Pinpoint the cell where the given text exists, returning its (x, y) midpoint coordinate. 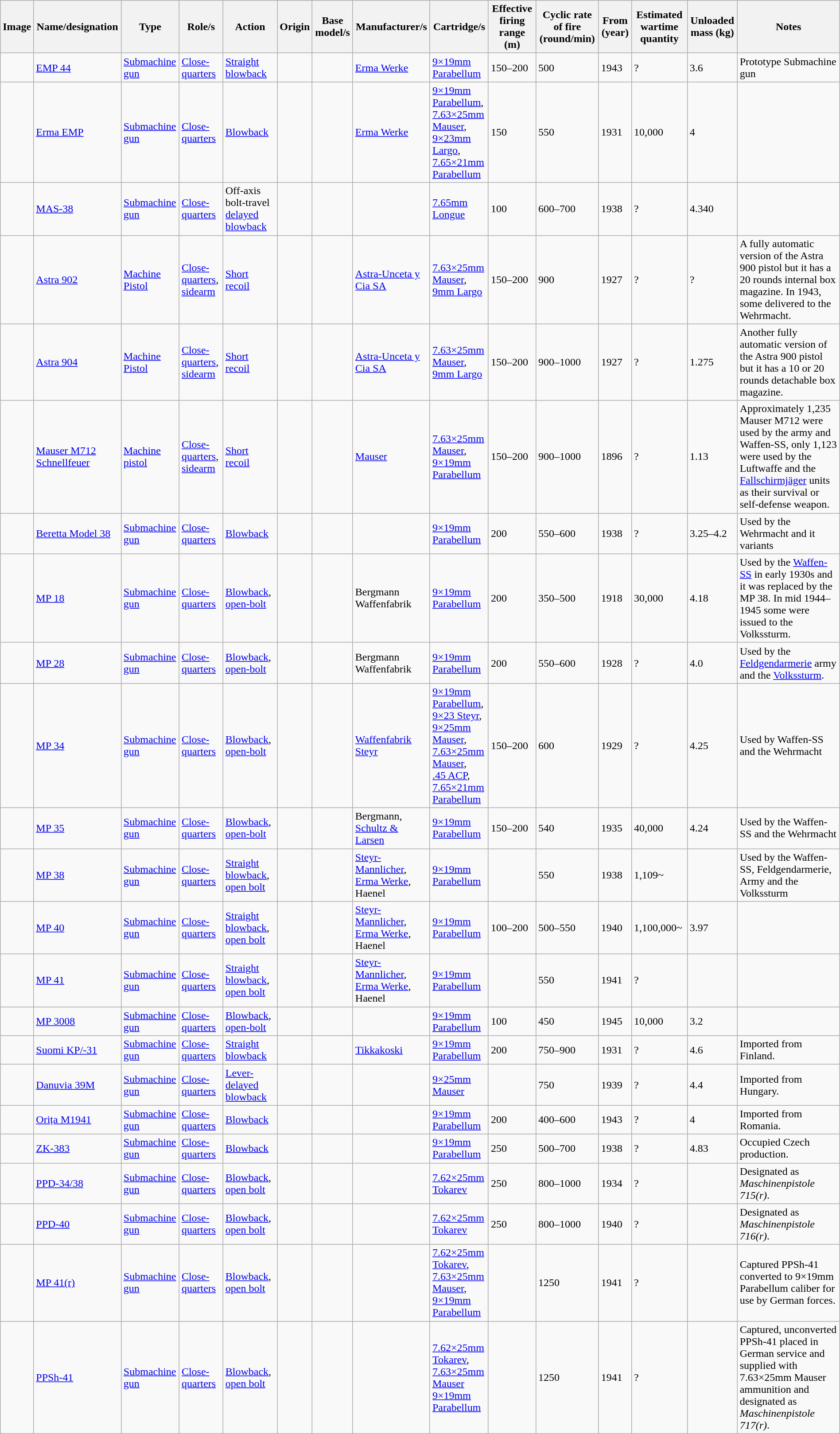
Waffenfabrik Steyr (391, 745)
MP 40 (78, 928)
750–900 (567, 1050)
1.13 (712, 457)
Suomi KP/-31 (78, 1050)
Manufacturer/s (391, 27)
450 (567, 1022)
Used by the Waffen-SS, Feldgendarmerie, Army and the Volkssturm (789, 875)
750 (567, 1085)
Off-axis bolt-travel delayed blowback (250, 209)
Image (17, 27)
Used by the Wehrmacht and it variants (789, 533)
Used by the Waffen-SS and the Wehrmacht (789, 828)
3.2 (712, 1022)
Imported from Romania. (789, 1120)
Cartridge/s (459, 27)
1,100,000~ (660, 928)
Designated as Maschinenpistole 716(r). (789, 1224)
1935 (615, 828)
9×19mm Parabellum,7.63×25mm Mauser,9×23mm Largo,7.65×21mm Parabellum (459, 132)
Tikkakoski (391, 1050)
7.65mm Longue (459, 209)
MP 35 (78, 828)
500 (567, 67)
1896 (615, 457)
4.18 (712, 598)
9×19mm Parabellum,9×23 Steyr,9×25mm Mauser,7.63×25mm Mauser,.45 ACP,7.65×21mm Parabellum (459, 745)
Prototype Submachine gun (789, 67)
ZK-383 (78, 1148)
A fully automatic version of the Astra 900 pistol but it has a 20 rounds internal box magazine. In 1943, some delivered to the Wehrmacht. (789, 280)
600 (567, 745)
Designated as Maschinenpistole 715(r). (789, 1183)
1.275 (712, 362)
1928 (615, 663)
9×25mm Mauser (459, 1085)
4.4 (712, 1085)
Action (250, 27)
MP 38 (78, 875)
Imported from Hungary. (789, 1085)
Estimated wartime quantity (660, 27)
MP 28 (78, 663)
1934 (615, 1183)
3.6 (712, 67)
From (year) (615, 27)
Machine pistol (150, 457)
Mauser M712 Schnellfeuer (78, 457)
EMP 44 (78, 67)
Origin (295, 27)
Mauser (391, 457)
Bergmann,Schultz & Larsen (391, 828)
4.0 (712, 663)
Another fully automatic version of the Astra 900 pistol but it has a 10 or 20 rounds detachable box magazine. (789, 362)
4.25 (712, 745)
Captured PPSh-41 converted to 9×19mm Parabellum caliber for use by German forces. (789, 1283)
1,109~ (660, 875)
600–700 (567, 209)
150 (512, 132)
Lever-delayed blowback (250, 1085)
Effective firing range (m) (512, 27)
Used by the Feldgendarmerie army and the Volkssturm. (789, 663)
Notes (789, 27)
100–200 (512, 928)
4.340 (712, 209)
MP 3008 (78, 1022)
500–550 (567, 928)
Role/s (201, 27)
PPD-40 (78, 1224)
MP 18 (78, 598)
3.25–4.2 (712, 533)
MP 41 (78, 981)
7.63×25mm Mauser,9×19mm Parabellum (459, 457)
PPSh-41 (78, 1377)
540 (567, 828)
900 (567, 280)
Occupied Czech production. (789, 1148)
Used by the Waffen-SS in early 1930s and it was replaced by the MP 38. In mid 1944–1945 some were issued to the Volkssturm. (789, 598)
Unloaded mass (kg) (712, 27)
PPD-34/38 (78, 1183)
Name/designation (78, 27)
3.97 (712, 928)
Astra 904 (78, 362)
500–700 (567, 1148)
40,000 (660, 828)
Orița M1941 (78, 1120)
Beretta Model 38 (78, 533)
4.83 (712, 1148)
7.62×25mm Tokarev, 7.63×25mm Mauser 9×19mm Parabellum (459, 1377)
1929 (615, 745)
Cyclic rate of fire (round/min) (567, 27)
MP 34 (78, 745)
1939 (615, 1085)
MAS-38 (78, 209)
350–500 (567, 598)
Captured, unconverted PPSh-41 placed in German service and supplied with 7.63×25mm Mauser ammunition and designated as Maschinenpistole 717(r). (789, 1377)
1918 (615, 598)
Type (150, 27)
400–600 (567, 1120)
1945 (615, 1022)
Imported from Finland. (789, 1050)
7.62×25mm Tokarev, 7.63×25mm Mauser, 9×19mm Parabellum (459, 1283)
Base model/s (332, 27)
4.24 (712, 828)
Astra 902 (78, 280)
Used by Waffen-SS and the Wehrmacht (789, 745)
30,000 (660, 598)
4.6 (712, 1050)
Danuvia 39M (78, 1085)
MP 41(r) (78, 1283)
Erma EMP (78, 132)
